Locate the cell with the specified text and output its [X, Y] center coordinate. 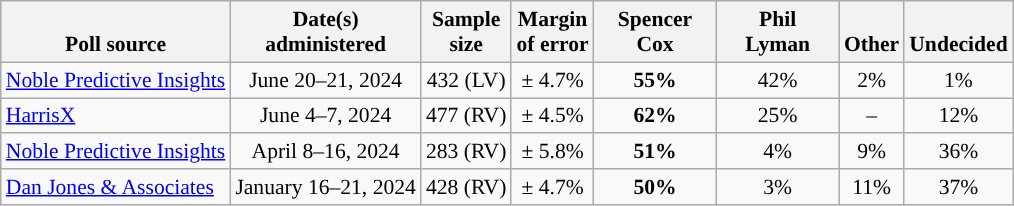
Undecided [958, 32]
25% [778, 116]
55% [656, 80]
477 (RV) [466, 116]
428 (RV) [466, 187]
± 4.5% [552, 116]
PhilLyman [778, 32]
42% [778, 80]
50% [656, 187]
62% [656, 116]
Other [872, 32]
June 4–7, 2024 [326, 116]
Marginof error [552, 32]
4% [778, 152]
36% [958, 152]
2% [872, 80]
Date(s)administered [326, 32]
432 (LV) [466, 80]
12% [958, 116]
1% [958, 80]
Samplesize [466, 32]
± 5.8% [552, 152]
9% [872, 152]
11% [872, 187]
3% [778, 187]
HarrisX [116, 116]
SpencerCox [656, 32]
Dan Jones & Associates [116, 187]
– [872, 116]
June 20–21, 2024 [326, 80]
April 8–16, 2024 [326, 152]
January 16–21, 2024 [326, 187]
37% [958, 187]
51% [656, 152]
283 (RV) [466, 152]
Poll source [116, 32]
